Find where the given text appears and provide that cell's center as [X, Y] coordinate. 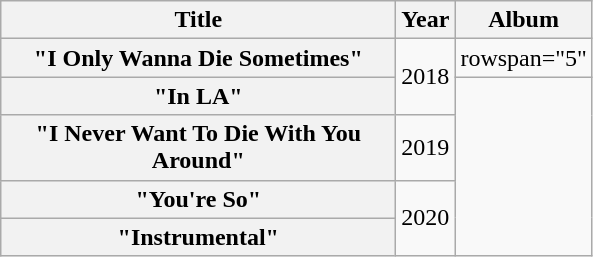
"Instrumental" [198, 237]
Year [426, 20]
rowspan="5" [524, 58]
Album [524, 20]
"I Only Wanna Die Sometimes" [198, 58]
"In LA" [198, 96]
"You're So" [198, 199]
2020 [426, 218]
Title [198, 20]
"I Never Want To Die With You Around" [198, 148]
2019 [426, 148]
2018 [426, 77]
